Detect which cell encompasses the target text, then output its [x, y] center coordinate. 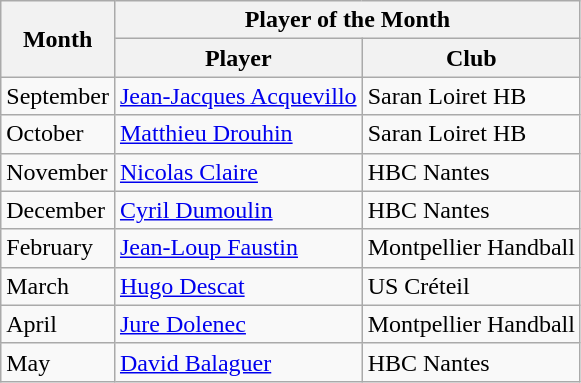
February [58, 248]
Jure Dolenec [238, 324]
April [58, 324]
March [58, 286]
October [58, 134]
Jean-Loup Faustin [238, 248]
Club [471, 58]
Player of the Month [347, 20]
Player [238, 58]
Hugo Descat [238, 286]
Month [58, 39]
Matthieu Drouhin [238, 134]
Jean-Jacques Acquevillo [238, 96]
May [58, 362]
David Balaguer [238, 362]
Cyril Dumoulin [238, 210]
November [58, 172]
Nicolas Claire [238, 172]
September [58, 96]
US Créteil [471, 286]
December [58, 210]
